Determine the (x, y) coordinate at the center of the cell enclosing the given text.  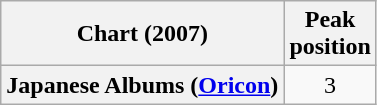
Chart (2007) (142, 34)
Peakposition (330, 34)
3 (330, 85)
Japanese Albums (Oricon) (142, 85)
